Return (X, Y) of the center of cell containing provided text 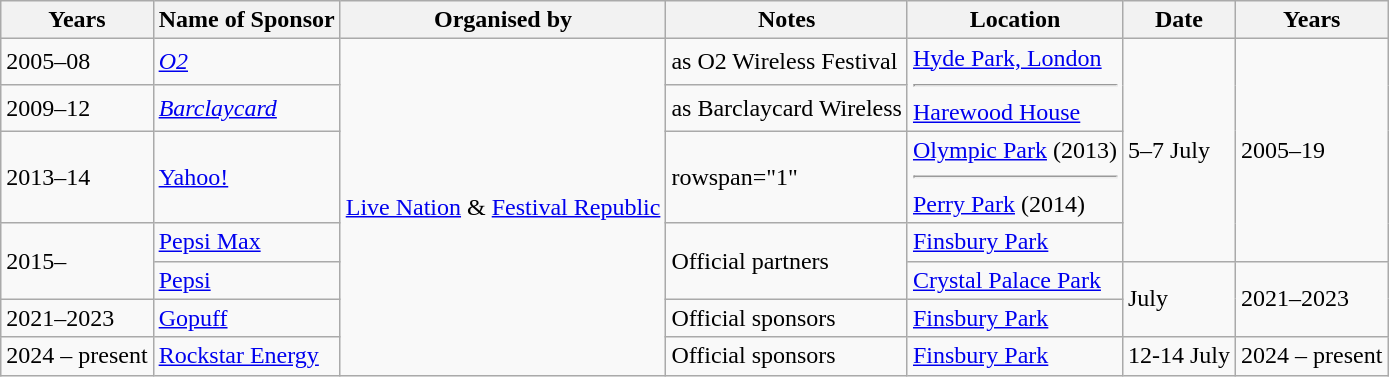
Name of Sponsor (246, 20)
Yahoo! (246, 177)
Official partners (787, 261)
Location (1014, 20)
2013–14 (77, 177)
Pepsi (246, 280)
Gopuff (246, 318)
2005–08 (77, 62)
Date (1178, 20)
Notes (787, 20)
rowspan="1" (787, 177)
Hyde Park, LondonHarewood House (1014, 85)
Rockstar Energy (246, 356)
July (1178, 299)
as Barclaycard Wireless (787, 108)
2015– (77, 261)
5–7 July (1178, 150)
Pepsi Max (246, 242)
O2 (246, 62)
12-14 July (1178, 356)
as O2 Wireless Festival (787, 62)
Live Nation & Festival Republic (503, 207)
Organised by (503, 20)
Crystal Palace Park (1014, 280)
Barclaycard (246, 108)
2005–19 (1312, 150)
2009–12 (77, 108)
Olympic Park (2013)Perry Park (2014) (1014, 177)
